Locate the cell with the specified text and output its [x, y] center coordinate. 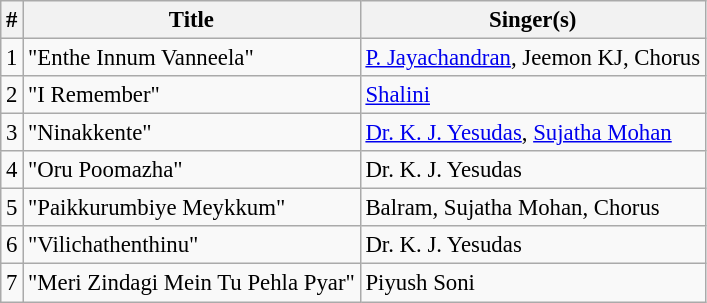
1 [12, 58]
Piyush Soni [532, 283]
6 [12, 245]
4 [12, 170]
P. Jayachandran, Jeemon KJ, Chorus [532, 58]
"I Remember" [192, 95]
Singer(s) [532, 20]
Title [192, 20]
"Ninakkente" [192, 133]
Balram, Sujatha Mohan, Chorus [532, 208]
# [12, 20]
"Vilichathenthinu" [192, 245]
5 [12, 208]
2 [12, 95]
3 [12, 133]
"Oru Poomazha" [192, 170]
"Enthe Innum Vanneela" [192, 58]
Dr. K. J. Yesudas, Sujatha Mohan [532, 133]
7 [12, 283]
"Paikkurumbiye Meykkum" [192, 208]
"Meri Zindagi Mein Tu Pehla Pyar" [192, 283]
Shalini [532, 95]
